Identify which cell holds the provided text, then report its (x, y) central coordinate. 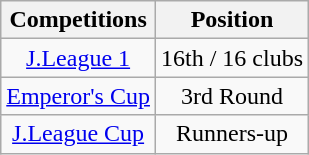
Emperor's Cup (78, 96)
16th / 16 clubs (232, 58)
Competitions (78, 20)
Runners-up (232, 134)
Position (232, 20)
J.League 1 (78, 58)
3rd Round (232, 96)
J.League Cup (78, 134)
